Scan for the cell matching the given text and deliver its [x, y] coordinate at center. 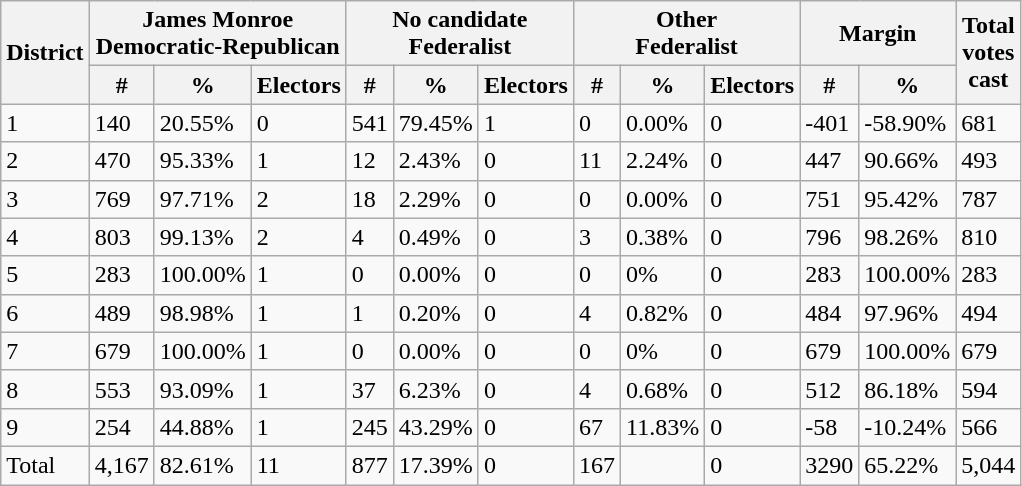
553 [122, 389]
67 [596, 427]
2.29% [436, 199]
5 [45, 275]
99.13% [202, 237]
541 [370, 123]
494 [988, 313]
97.71% [202, 199]
3290 [830, 465]
20.55% [202, 123]
594 [988, 389]
17.39% [436, 465]
79.45% [436, 123]
245 [370, 427]
489 [122, 313]
6 [45, 313]
-58.90% [908, 123]
11.83% [662, 427]
0.68% [662, 389]
484 [830, 313]
566 [988, 427]
82.61% [202, 465]
86.18% [908, 389]
803 [122, 237]
43.29% [436, 427]
769 [122, 199]
0.82% [662, 313]
2.43% [436, 161]
167 [596, 465]
65.22% [908, 465]
2.24% [662, 161]
7 [45, 351]
8 [45, 389]
877 [370, 465]
0.20% [436, 313]
512 [830, 389]
9 [45, 427]
810 [988, 237]
-58 [830, 427]
254 [122, 427]
751 [830, 199]
18 [370, 199]
140 [122, 123]
5,044 [988, 465]
681 [988, 123]
98.26% [908, 237]
District [45, 52]
OtherFederalist [686, 34]
12 [370, 161]
95.42% [908, 199]
-10.24% [908, 427]
787 [988, 199]
James MonroeDemocratic-Republican [218, 34]
493 [988, 161]
97.96% [908, 313]
447 [830, 161]
93.09% [202, 389]
98.98% [202, 313]
0.49% [436, 237]
470 [122, 161]
-401 [830, 123]
796 [830, 237]
90.66% [908, 161]
Total [45, 465]
No candidateFederalist [460, 34]
Margin [878, 34]
Totalvotescast [988, 52]
37 [370, 389]
95.33% [202, 161]
0.38% [662, 237]
44.88% [202, 427]
4,167 [122, 465]
6.23% [436, 389]
